Provide the [x, y] coordinate of the cell's center where the given text is located.  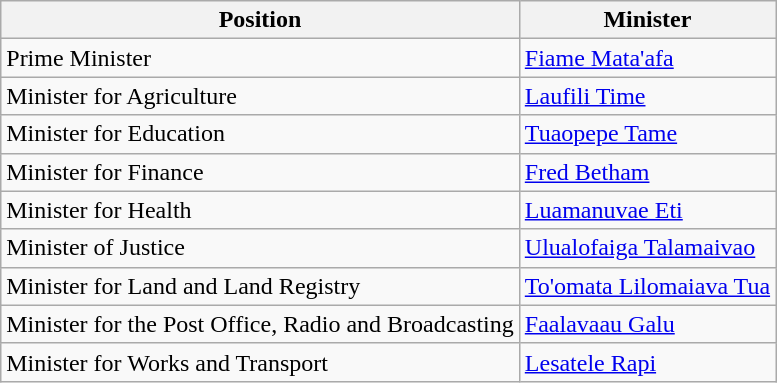
Minister for Land and Land Registry [260, 286]
Fred Betham [647, 172]
Faalavaau Galu [647, 324]
Minister for Works and Transport [260, 362]
Luamanuvae Eti [647, 210]
Minister for Health [260, 210]
Minister for the Post Office, Radio and Broadcasting [260, 324]
Minister for Agriculture [260, 96]
Fiame Mata'afa [647, 58]
Laufili Time [647, 96]
Tuaopepe Tame [647, 134]
Ulualofaiga Talamaivao [647, 248]
To'omata Lilomaiava Tua [647, 286]
Prime Minister [260, 58]
Minister for Finance [260, 172]
Minister of Justice [260, 248]
Minister [647, 20]
Lesatele Rapi [647, 362]
Minister for Education [260, 134]
Position [260, 20]
